Search for the cell housing the specified text and yield its [x, y] center coordinate. 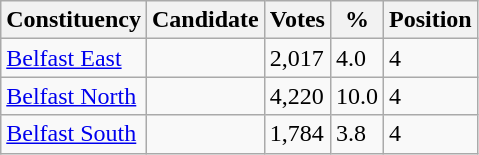
Constituency [74, 20]
Belfast East [74, 58]
Candidate [205, 20]
Belfast North [74, 96]
% [356, 20]
3.8 [356, 134]
Votes [297, 20]
1,784 [297, 134]
2,017 [297, 58]
10.0 [356, 96]
4,220 [297, 96]
Position [430, 20]
4.0 [356, 58]
Belfast South [74, 134]
